Search for the cell housing the specified text and yield its [x, y] center coordinate. 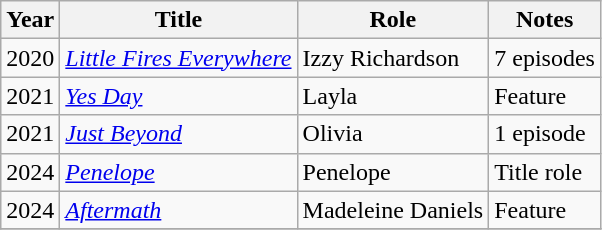
Year [30, 20]
Yes Day [178, 96]
2020 [30, 58]
Title role [545, 172]
Notes [545, 20]
7 episodes [545, 58]
Layla [393, 96]
Olivia [393, 134]
Izzy Richardson [393, 58]
Madeleine Daniels [393, 210]
Little Fires Everywhere [178, 58]
Title [178, 20]
Just Beyond [178, 134]
Role [393, 20]
1 episode [545, 134]
Aftermath [178, 210]
